Capture the cell that displays the provided text and extract its [x, y] central coordinate. 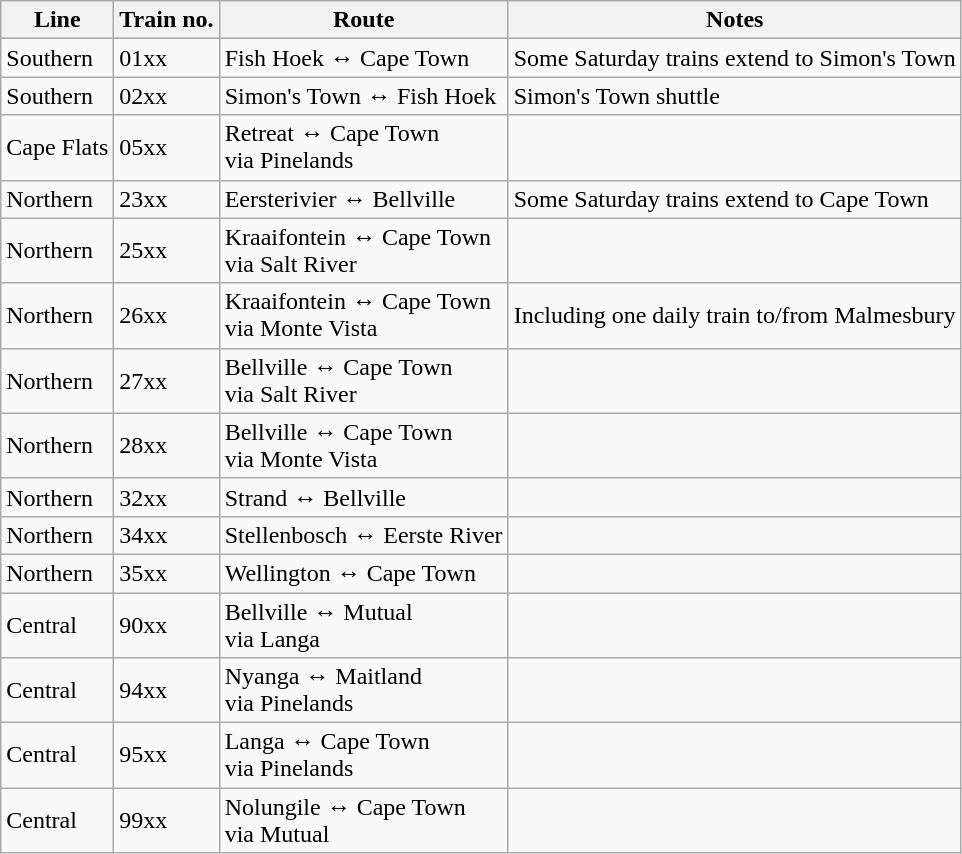
01xx [166, 58]
Kraaifontein ↔ Cape Townvia Salt River [364, 250]
95xx [166, 756]
Langa ↔ Cape Townvia Pinelands [364, 756]
28xx [166, 446]
Nolungile ↔ Cape Townvia Mutual [364, 820]
Wellington ↔ Cape Town [364, 573]
35xx [166, 573]
99xx [166, 820]
23xx [166, 199]
Including one daily train to/from Malmesbury [734, 316]
Cape Flats [58, 148]
Line [58, 20]
Train no. [166, 20]
Simon's Town shuttle [734, 96]
Fish Hoek ↔ Cape Town [364, 58]
25xx [166, 250]
27xx [166, 380]
Some Saturday trains extend to Cape Town [734, 199]
90xx [166, 624]
Notes [734, 20]
Strand ↔ Bellville [364, 497]
Stellenbosch ↔ Eerste River [364, 535]
Bellville ↔ Cape Townvia Salt River [364, 380]
Bellville ↔ Mutualvia Langa [364, 624]
Route [364, 20]
Bellville ↔ Cape Townvia Monte Vista [364, 446]
Retreat ↔ Cape Townvia Pinelands [364, 148]
02xx [166, 96]
34xx [166, 535]
Eersterivier ↔ Bellville [364, 199]
05xx [166, 148]
32xx [166, 497]
Nyanga ↔ Maitlandvia Pinelands [364, 690]
Simon's Town ↔ Fish Hoek [364, 96]
Some Saturday trains extend to Simon's Town [734, 58]
94xx [166, 690]
Kraaifontein ↔ Cape Townvia Monte Vista [364, 316]
26xx [166, 316]
